For the text-containing cell, return its midpoint in [x, y] coordinate format. 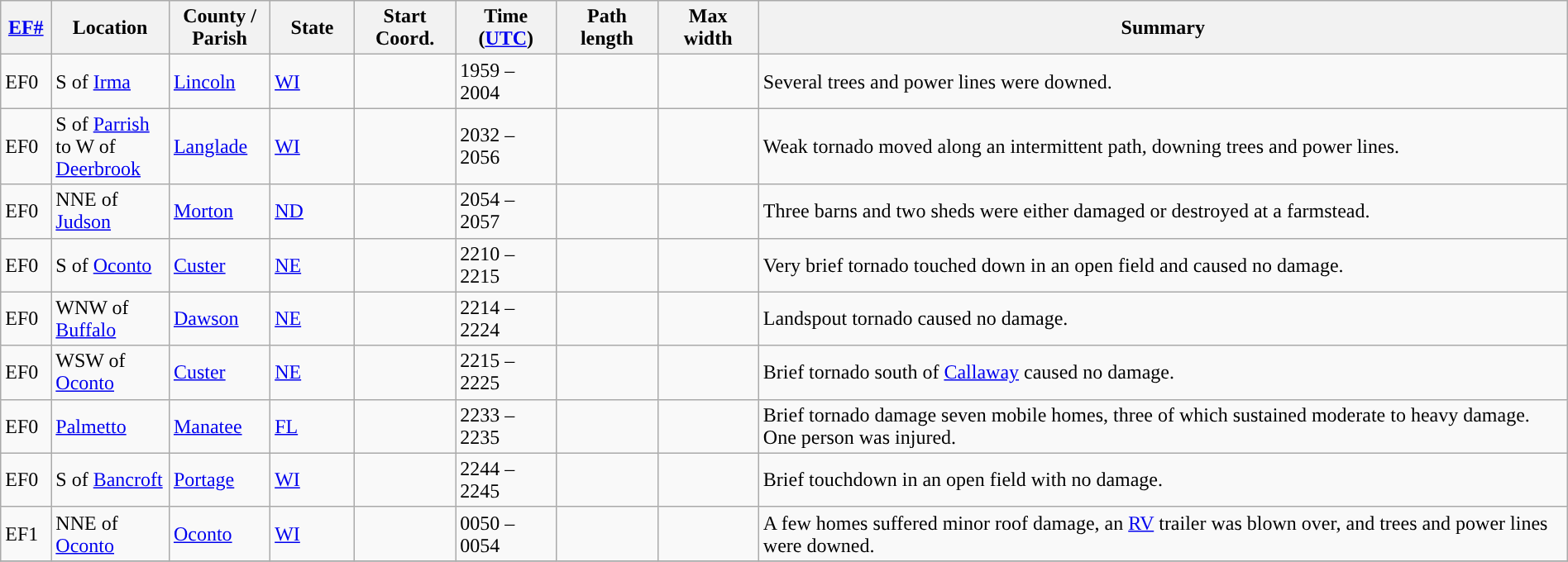
A few homes suffered minor roof damage, an RV trailer was blown over, and trees and power lines were downed. [1163, 534]
Manatee [219, 426]
S of Bancroft [111, 479]
Max width [708, 28]
2244 – 2245 [506, 479]
WNW of Buffalo [111, 319]
Portage [219, 479]
2054 – 2057 [506, 212]
Location [111, 28]
1959 – 2004 [506, 81]
FL [313, 426]
Three barns and two sheds were either damaged or destroyed at a farmstead. [1163, 212]
WSW of Oconto [111, 372]
0050 – 0054 [506, 534]
S of Irma [111, 81]
2210 – 2215 [506, 264]
2233 – 2235 [506, 426]
ND [313, 212]
Brief touchdown in an open field with no damage. [1163, 479]
S of Oconto [111, 264]
Morton [219, 212]
Lincoln [219, 81]
Weak tornado moved along an intermittent path, downing trees and power lines. [1163, 146]
Brief tornado south of Callaway caused no damage. [1163, 372]
Oconto [219, 534]
NNE of Oconto [111, 534]
Palmetto [111, 426]
Summary [1163, 28]
S of Parrish to W of Deerbrook [111, 146]
Start Coord. [404, 28]
Several trees and power lines were downed. [1163, 81]
Langlade [219, 146]
Time (UTC) [506, 28]
Landspout tornado caused no damage. [1163, 319]
Path length [607, 28]
EF# [26, 28]
Very brief tornado touched down in an open field and caused no damage. [1163, 264]
2032 – 2056 [506, 146]
EF1 [26, 534]
NNE of Judson [111, 212]
2214 – 2224 [506, 319]
State [313, 28]
Brief tornado damage seven mobile homes, three of which sustained moderate to heavy damage. One person was injured. [1163, 426]
2215 – 2225 [506, 372]
Dawson [219, 319]
County / Parish [219, 28]
